Output the [x, y] coordinate of the center of the cell containing the given text.  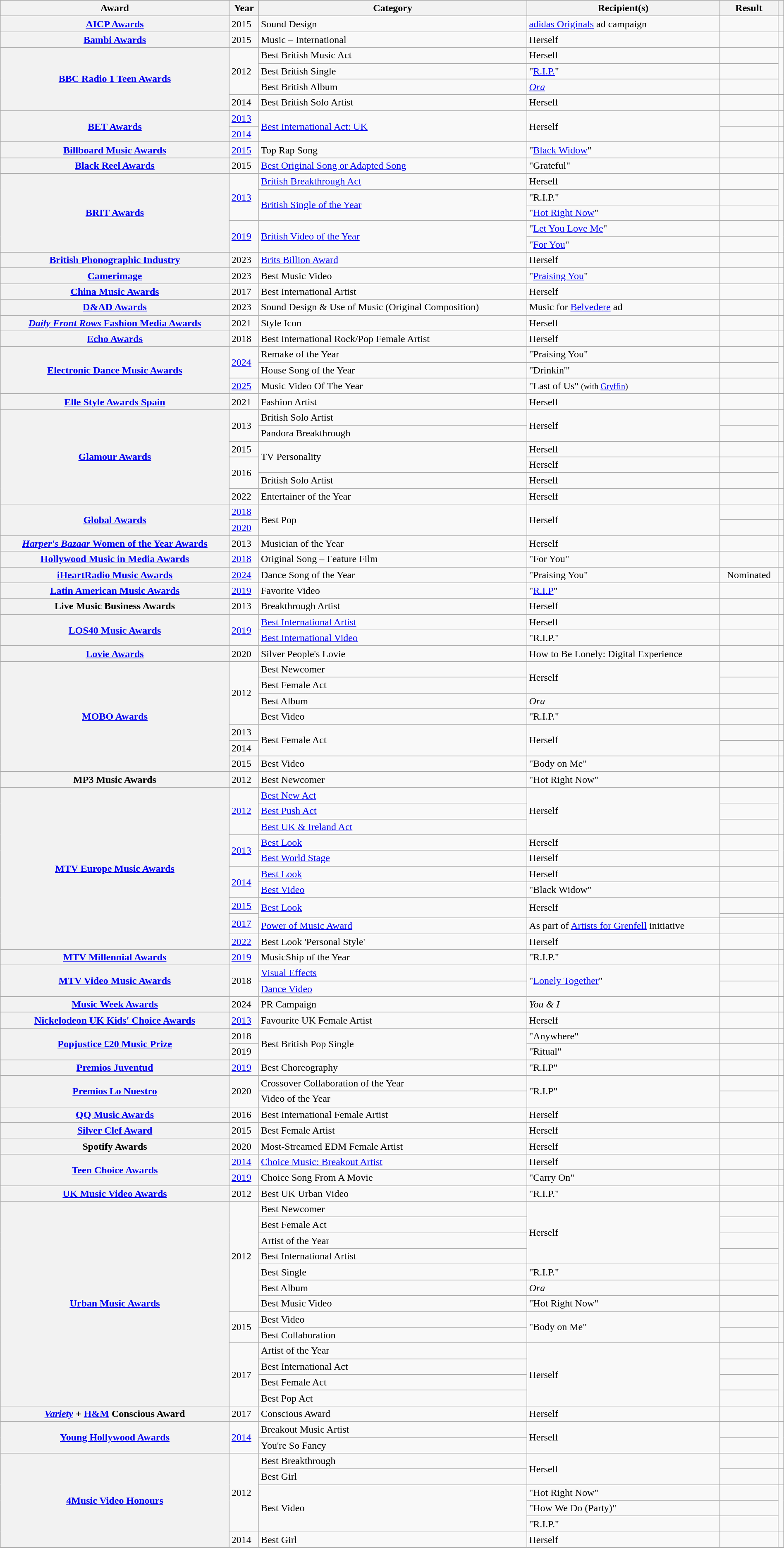
Best British Pop Single [393, 1044]
Music Week Awards [115, 1005]
Choice Music: Breakout Artist [393, 1162]
Best Pop Act [393, 1398]
MP3 Music Awards [115, 780]
Visual Effects [393, 973]
China Music Awards [115, 292]
Top Rap Song [393, 150]
Lovie Awards [115, 653]
Video of the Year [393, 1099]
Best UK & Ireland Act [393, 827]
Best International Video [393, 638]
Music Video Of The Year [393, 386]
Favorite Video [393, 591]
Dance Song of the Year [393, 575]
British Breakthrough Act [393, 181]
Best Push Act [393, 811]
Spotify Awards [115, 1146]
Entertainer of the Year [393, 496]
Best Look 'Personal Style' [393, 942]
Best Breakthrough [393, 1461]
"Anywhere" [623, 1036]
Best International Rock/Pop Female Artist [393, 339]
Best British Solo Artist [393, 103]
Best Single [393, 1272]
Silver People's Lovie [393, 653]
Premios Lo Nuestro [115, 1091]
Best Original Song or Adapted Song [393, 165]
D&AD Awards [115, 307]
Best British Album [393, 87]
Best Choreography [393, 1067]
Live Music Business Awards [115, 606]
Best Pop [393, 520]
Favourite UK Female Artist [393, 1020]
Best British Single [393, 71]
Most-Streamed EDM Female Artist [393, 1146]
MusicShip of the Year [393, 957]
Silver Clef Award [115, 1130]
QQ Music Awards [115, 1115]
Award [115, 8]
You & I [623, 1005]
Best International Act: UK [393, 126]
Popjustice £20 Music Prize [115, 1044]
Young Hollywood Awards [115, 1437]
Daily Front Rows Fashion Media Awards [115, 323]
Teen Choice Awards [115, 1170]
Brits Billion Award [393, 260]
LOS40 Music Awards [115, 630]
Elle Style Awards Spain [115, 402]
You're So Fancy [393, 1445]
Best International Female Artist [393, 1115]
Black Reel Awards [115, 165]
British Phonographic Industry [115, 260]
Power of Music Award [393, 926]
Original Song – Feature Film [393, 559]
Year [244, 8]
Best World Stage [393, 858]
Bambi Awards [115, 40]
Sound Design [393, 24]
BBC Radio 1 Teen Awards [115, 79]
Fashion Artist [393, 402]
Billboard Music Awards [115, 150]
Music for Belvedere ad [623, 307]
Variety + H&M Conscious Award [115, 1414]
MTV Europe Music Awards [115, 869]
Conscious Award [393, 1414]
Recipient(s) [623, 8]
Result [749, 8]
Choice Song From A Movie [393, 1177]
Remake of the Year [393, 354]
"Lonely Together" [623, 981]
Urban Music Awards [115, 1304]
Glamour Awards [115, 457]
Nominated [749, 575]
2025 [244, 386]
PR Campaign [393, 1005]
UK Music Video Awards [115, 1193]
Best New Act [393, 795]
How to Be Lonely: Digital Experience [623, 653]
Pandora Breakthrough [393, 433]
Latin American Music Awards [115, 591]
4Music Video Honours [115, 1500]
Breakout Music Artist [393, 1429]
MTV Video Music Awards [115, 981]
British Single of the Year [393, 205]
"Ritual" [623, 1052]
BET Awards [115, 126]
Category [393, 8]
House Song of the Year [393, 370]
iHeartRadio Music Awards [115, 575]
adidas Originals ad campaign [623, 24]
Best British Music Act [393, 55]
Crossover Collaboration of the Year [393, 1083]
Best Collaboration [393, 1335]
Global Awards [115, 520]
Music – International [393, 40]
Camerimage [115, 276]
AICP Awards [115, 24]
Best Female Artist [393, 1130]
Dance Video [393, 989]
Best UK Urban Video [393, 1193]
BRIT Awards [115, 213]
"Carry On" [623, 1177]
"Last of Us" (with Gryffin) [623, 386]
Electronic Dance Music Awards [115, 370]
Nickelodeon UK Kids' Choice Awards [115, 1020]
Breakthrough Artist [393, 606]
Hollywood Music in Media Awards [115, 559]
Best International Act [393, 1366]
MOBO Awards [115, 716]
Musician of the Year [393, 543]
Style Icon [393, 323]
"Grateful" [623, 165]
Premios Juventud [115, 1067]
"How We Do (Party)" [623, 1508]
Sound Design & Use of Music (Original Composition) [393, 307]
"Let You Love Me" [623, 229]
Harper's Bazaar Women of the Year Awards [115, 543]
TV Personality [393, 457]
British Video of the Year [393, 237]
Echo Awards [115, 339]
MTV Millennial Awards [115, 957]
As part of Artists for Grenfell initiative [623, 926]
"Drinkin'" [623, 370]
